Extract the (X, Y) coordinate from the center of the cell holding the provided text.  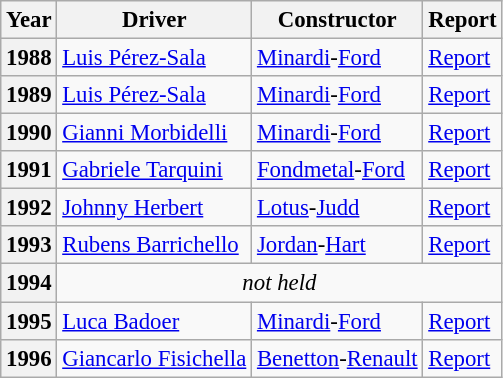
Johnny Herbert (154, 208)
Rubens Barrichello (154, 245)
Benetton-Renault (338, 358)
1989 (29, 95)
1995 (29, 321)
1992 (29, 208)
Driver (154, 20)
Giancarlo Fisichella (154, 358)
1993 (29, 245)
Jordan-Hart (338, 245)
1994 (29, 283)
1991 (29, 170)
Gabriele Tarquini (154, 170)
Lotus-Judd (338, 208)
Year (29, 20)
Constructor (338, 20)
Gianni Morbidelli (154, 133)
1990 (29, 133)
1996 (29, 358)
Fondmetal-Ford (338, 170)
Luca Badoer (154, 321)
1988 (29, 58)
not held (280, 283)
